For the text-containing cell, return its midpoint in [x, y] coordinate format. 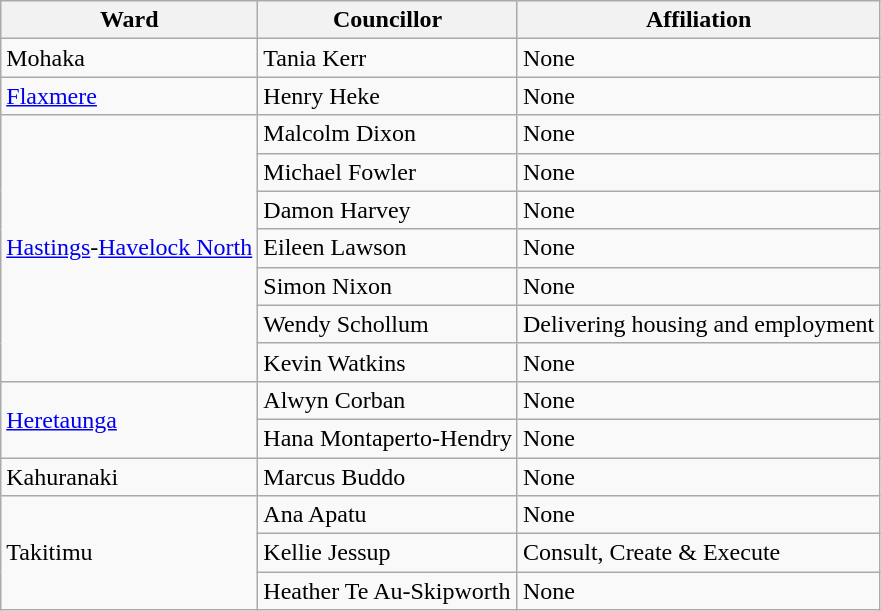
Kevin Watkins [388, 362]
Malcolm Dixon [388, 134]
Affiliation [698, 20]
Michael Fowler [388, 172]
Eileen Lawson [388, 248]
Alwyn Corban [388, 400]
Councillor [388, 20]
Kellie Jessup [388, 553]
Mohaka [130, 58]
Ward [130, 20]
Hastings-Havelock North [130, 248]
Kahuranaki [130, 477]
Heather Te Au-Skipworth [388, 591]
Delivering housing and employment [698, 324]
Marcus Buddo [388, 477]
Heretaunga [130, 419]
Damon Harvey [388, 210]
Takitimu [130, 553]
Consult, Create & Execute [698, 553]
Flaxmere [130, 96]
Ana Apatu [388, 515]
Henry Heke [388, 96]
Simon Nixon [388, 286]
Hana Montaperto-Hendry [388, 438]
Wendy Schollum [388, 324]
Tania Kerr [388, 58]
